Extract the (x, y) coordinate from the center of the cell holding the provided text.  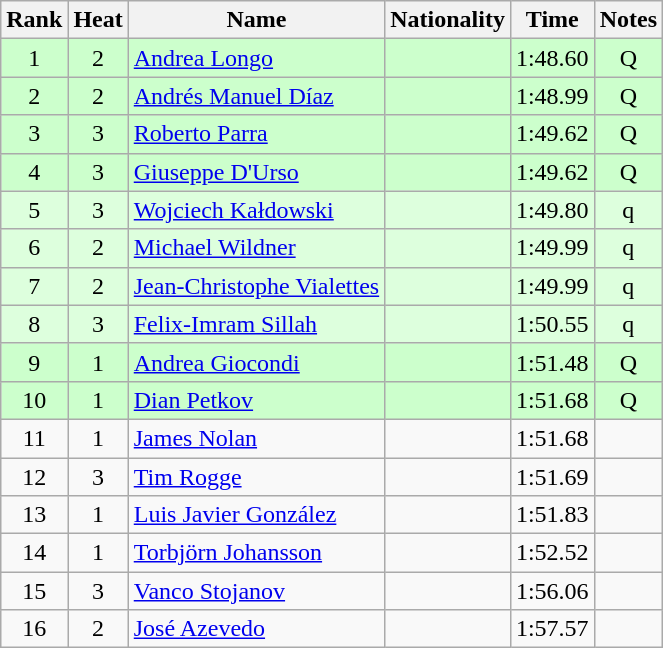
Luis Javier González (256, 515)
4 (34, 172)
10 (34, 400)
Michael Wildner (256, 248)
Felix-Imram Sillah (256, 324)
12 (34, 477)
8 (34, 324)
1:51.48 (552, 362)
1:48.99 (552, 96)
Time (552, 20)
1:49.80 (552, 210)
1:50.55 (552, 324)
Giuseppe D'Urso (256, 172)
Wojciech Kałdowski (256, 210)
1:51.69 (552, 477)
James Nolan (256, 438)
1:56.06 (552, 591)
Andrea Longo (256, 58)
1:57.57 (552, 629)
13 (34, 515)
Vanco Stojanov (256, 591)
Heat (98, 20)
5 (34, 210)
1:52.52 (552, 553)
1:51.83 (552, 515)
Name (256, 20)
6 (34, 248)
Dian Petkov (256, 400)
7 (34, 286)
1:48.60 (552, 58)
Roberto Parra (256, 134)
Jean-Christophe Vialettes (256, 286)
Andrés Manuel Díaz (256, 96)
9 (34, 362)
Torbjörn Johansson (256, 553)
Nationality (448, 20)
Rank (34, 20)
Tim Rogge (256, 477)
Notes (628, 20)
15 (34, 591)
14 (34, 553)
José Azevedo (256, 629)
16 (34, 629)
Andrea Giocondi (256, 362)
11 (34, 438)
